Detect which cell encompasses the target text, then output its (x, y) center coordinate. 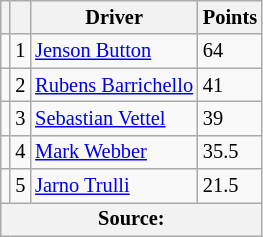
41 (230, 85)
21.5 (230, 186)
5 (20, 186)
2 (20, 85)
Rubens Barrichello (114, 85)
4 (20, 152)
39 (230, 118)
Sebastian Vettel (114, 118)
35.5 (230, 152)
Source: (132, 219)
Jenson Button (114, 51)
Mark Webber (114, 152)
Driver (114, 17)
64 (230, 51)
Jarno Trulli (114, 186)
Points (230, 17)
3 (20, 118)
1 (20, 51)
